Scan for the cell matching the given text and deliver its (X, Y) coordinate at center. 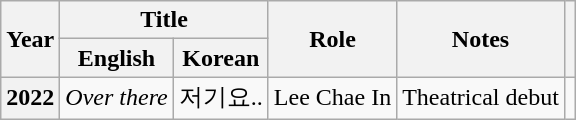
Over there (116, 98)
Title (164, 20)
저기요.. (220, 98)
Lee Chae In (332, 98)
Notes (481, 39)
English (116, 58)
Year (30, 39)
2022 (30, 98)
Theatrical debut (481, 98)
Role (332, 39)
Korean (220, 58)
